Extract the (X, Y) coordinate from the center of the cell holding the provided text.  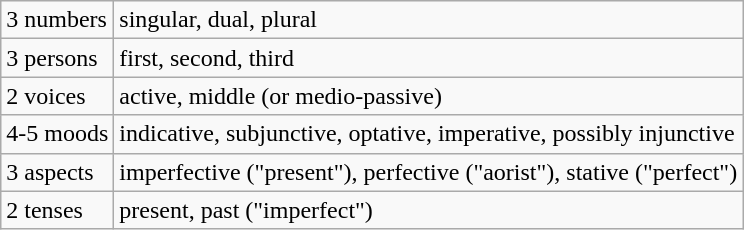
singular, dual, plural (428, 20)
present, past ("imperfect") (428, 210)
indicative, subjunctive, optative, imperative, possibly injunctive (428, 134)
3 numbers (58, 20)
2 voices (58, 96)
3 aspects (58, 172)
3 persons (58, 58)
2 tenses (58, 210)
4-5 moods (58, 134)
first, second, third (428, 58)
active, middle (or medio-passive) (428, 96)
imperfective ("present"), perfective ("aorist"), stative ("perfect") (428, 172)
